Determine the (x, y) coordinate at the center of the cell enclosing the given text.  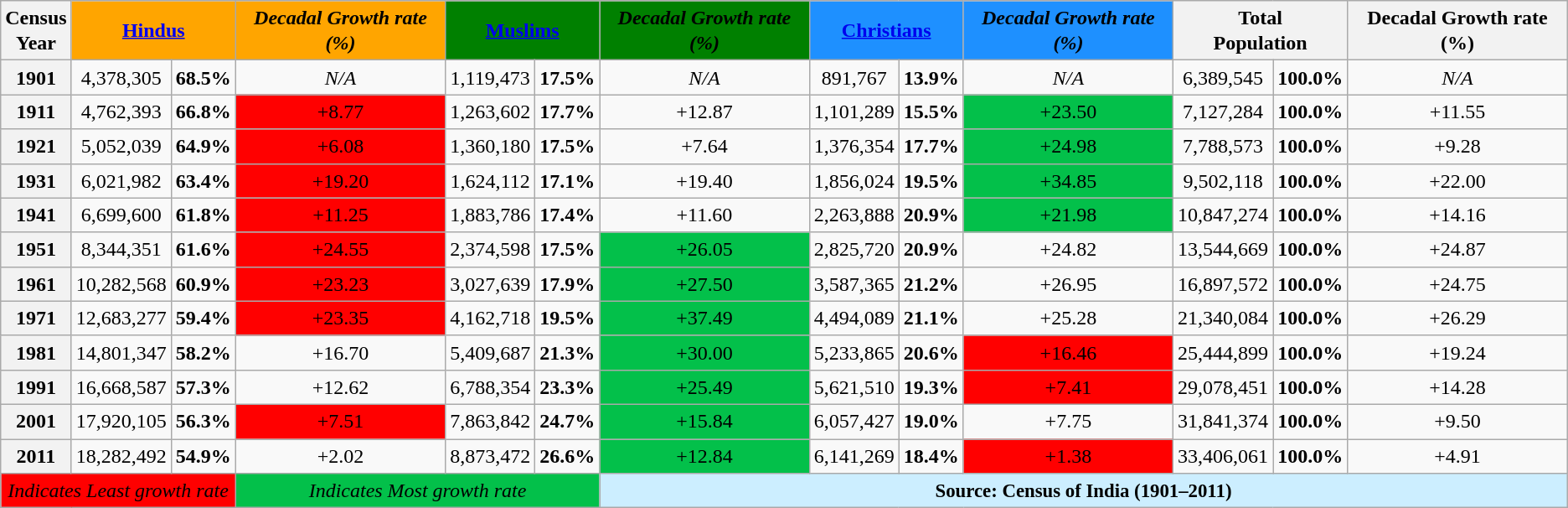
+14.28 (1457, 387)
21,340,084 (1223, 319)
6,788,354 (491, 387)
2,825,720 (854, 250)
5,052,039 (121, 146)
25,444,899 (1223, 352)
1,119,473 (491, 77)
6,057,427 (854, 421)
1,263,602 (491, 112)
5,233,865 (854, 352)
+9.50 (1457, 421)
15.5% (931, 112)
13,544,669 (1223, 250)
+16.70 (340, 352)
9,502,118 (1223, 181)
+26.29 (1457, 319)
4,494,089 (854, 319)
5,409,687 (491, 352)
18,282,492 (121, 456)
4,162,718 (491, 319)
2,374,598 (491, 250)
7,788,573 (1223, 146)
+9.28 (1457, 146)
1961 (36, 283)
4,762,393 (121, 112)
+23.35 (340, 319)
58.2% (203, 352)
1911 (36, 112)
+14.16 (1457, 215)
+26.95 (1068, 283)
19.3% (931, 387)
17.1% (568, 181)
61.8% (203, 215)
+7.41 (1068, 387)
13.9% (931, 77)
+23.50 (1068, 112)
1941 (36, 215)
17.9% (568, 283)
6,389,545 (1223, 77)
21.3% (568, 352)
68.5% (203, 77)
+11.55 (1457, 112)
17.4% (568, 215)
+37.49 (704, 319)
33,406,061 (1223, 456)
891,767 (854, 77)
Christians (886, 30)
16,668,587 (121, 387)
6,699,600 (121, 215)
1921 (36, 146)
1991 (36, 387)
64.9% (203, 146)
57.3% (203, 387)
7,863,842 (491, 421)
+2.02 (340, 456)
12,683,277 (121, 319)
3,587,365 (854, 283)
60.9% (203, 283)
CensusYear (36, 30)
+25.28 (1068, 319)
+12.84 (704, 456)
+7.64 (704, 146)
+24.55 (340, 250)
2011 (36, 456)
+21.98 (1068, 215)
66.8% (203, 112)
8,873,472 (491, 456)
1,101,289 (854, 112)
+34.85 (1068, 181)
4,378,305 (121, 77)
1,883,786 (491, 215)
+24.82 (1068, 250)
+12.62 (340, 387)
Muslims (523, 30)
19.0% (931, 421)
+11.25 (340, 215)
2,263,888 (854, 215)
+1.38 (1068, 456)
+12.87 (704, 112)
1,624,112 (491, 181)
+19.24 (1457, 352)
23.3% (568, 387)
+19.20 (340, 181)
+11.60 (704, 215)
7,127,284 (1223, 112)
2001 (36, 421)
5,621,510 (854, 387)
+24.75 (1457, 283)
61.6% (203, 250)
21.1% (931, 319)
Indicates Least growth rate (119, 491)
1,376,354 (854, 146)
6,141,269 (854, 456)
24.7% (568, 421)
+22.00 (1457, 181)
21.2% (931, 283)
59.4% (203, 319)
26.6% (568, 456)
29,078,451 (1223, 387)
54.9% (203, 456)
1971 (36, 319)
+30.00 (704, 352)
1,856,024 (854, 181)
+7.51 (340, 421)
16,897,572 (1223, 283)
1931 (36, 181)
Source: Census of India (1901–2011) (1084, 491)
1981 (36, 352)
+24.87 (1457, 250)
+19.40 (704, 181)
20.6% (931, 352)
1,360,180 (491, 146)
10,282,568 (121, 283)
17,920,105 (121, 421)
14,801,347 (121, 352)
+4.91 (1457, 456)
+27.50 (704, 283)
+7.75 (1068, 421)
1951 (36, 250)
+25.49 (704, 387)
Indicates Most growth rate (417, 491)
Hindus (153, 30)
+23.23 (340, 283)
10,847,274 (1223, 215)
+6.08 (340, 146)
+8.77 (340, 112)
+16.46 (1068, 352)
+15.84 (704, 421)
6,021,982 (121, 181)
31,841,374 (1223, 421)
3,027,639 (491, 283)
18.4% (931, 456)
+26.05 (704, 250)
8,344,351 (121, 250)
63.4% (203, 181)
56.3% (203, 421)
1901 (36, 77)
TotalPopulation (1261, 30)
+24.98 (1068, 146)
